Detect which cell encompasses the target text, then output its [x, y] center coordinate. 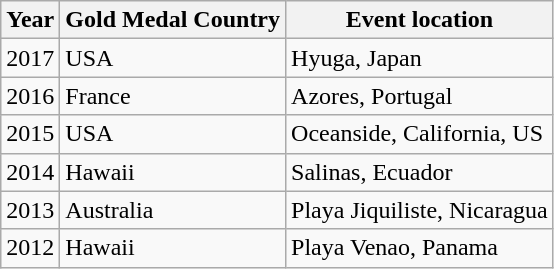
France [173, 96]
Playa Venao, Panama [420, 248]
2012 [30, 248]
2015 [30, 134]
Hyuga, Japan [420, 58]
2016 [30, 96]
Australia [173, 210]
Year [30, 20]
Salinas, Ecuador [420, 172]
2017 [30, 58]
2013 [30, 210]
Playa Jiquiliste, Nicaragua [420, 210]
Azores, Portugal [420, 96]
Gold Medal Country [173, 20]
Event location [420, 20]
Oceanside, California, US [420, 134]
2014 [30, 172]
